Capture the cell that displays the provided text and extract its [x, y] central coordinate. 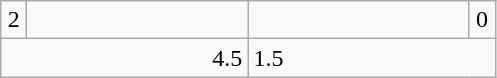
0 [482, 20]
2 [14, 20]
1.5 [372, 58]
4.5 [124, 58]
